Detect which cell encompasses the target text, then output its (x, y) center coordinate. 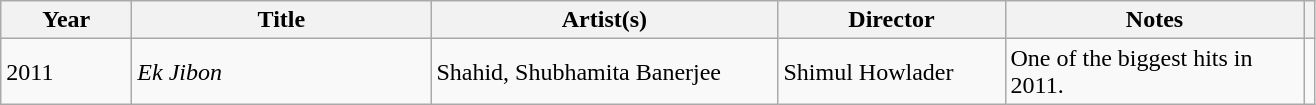
Director (892, 20)
Shahid, Shubhamita Banerjee (604, 72)
Title (282, 20)
Shimul Howlader (892, 72)
Year (66, 20)
One of the biggest hits in 2011. (1154, 72)
Ek Jibon (282, 72)
Notes (1154, 20)
2011 (66, 72)
Artist(s) (604, 20)
